Find where the given text appears and provide that cell's center as [x, y] coordinate. 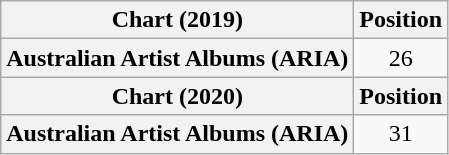
Chart (2019) [178, 20]
31 [401, 134]
Chart (2020) [178, 96]
26 [401, 58]
